Locate the cell with the specified text and output its [x, y] center coordinate. 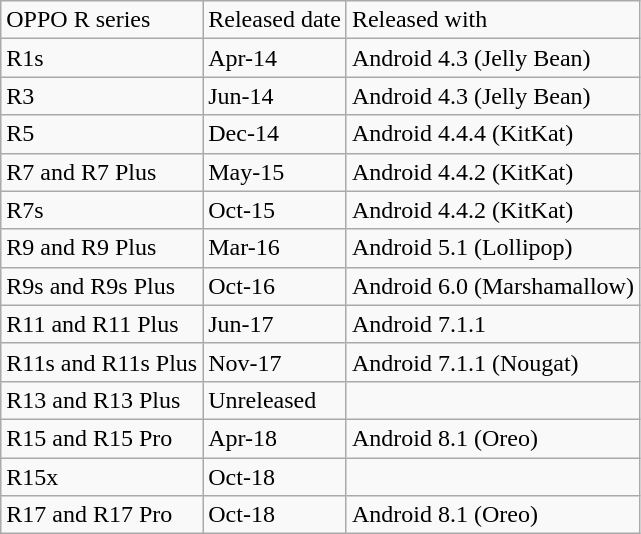
R9 and R9 Plus [102, 248]
OPPO R series [102, 20]
Released with [492, 20]
Oct-15 [275, 210]
Jun-14 [275, 96]
Apr-14 [275, 58]
Oct-16 [275, 286]
R3 [102, 96]
R11 and R11 Plus [102, 324]
Unreleased [275, 400]
Android 7.1.1 [492, 324]
R5 [102, 134]
R7 and R7 Plus [102, 172]
Mar-16 [275, 248]
Android 7.1.1 (Nougat) [492, 362]
May-15 [275, 172]
R11s and R11s Plus [102, 362]
Nov-17 [275, 362]
R15 and R15 Pro [102, 438]
Jun-17 [275, 324]
R9s and R9s Plus [102, 286]
R13 and R13 Plus [102, 400]
R7s [102, 210]
Android 6.0 (Marshamallow) [492, 286]
R1s [102, 58]
R17 and R17 Pro [102, 515]
Released date [275, 20]
Android 4.4.4 (KitKat) [492, 134]
Android 5.1 (Lollipop) [492, 248]
R15x [102, 477]
Apr-18 [275, 438]
Dec-14 [275, 134]
